Determine the [X, Y] coordinate at the center of the cell enclosing the given text.  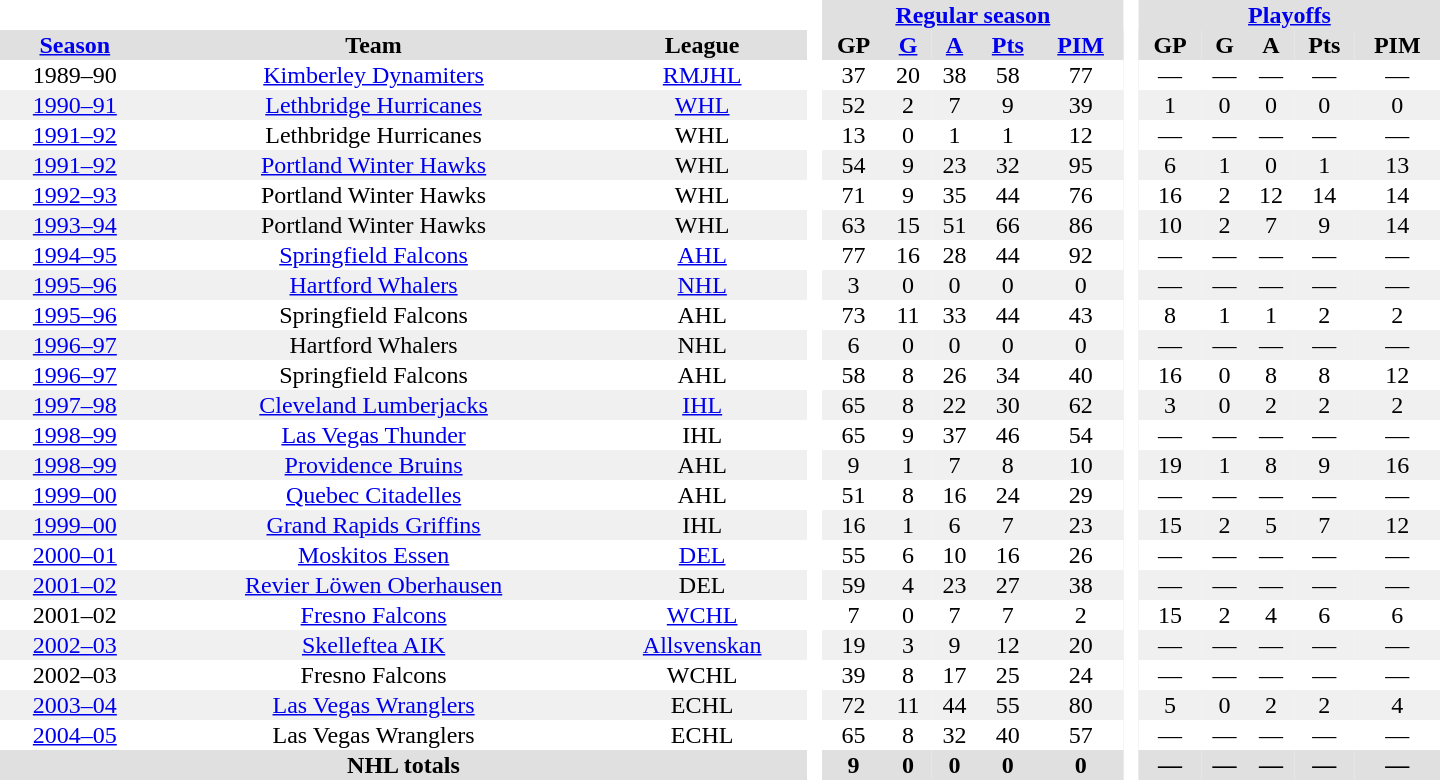
1990–91 [75, 105]
Moskitos Essen [374, 555]
Quebec Citadelles [374, 495]
Grand Rapids Griffins [374, 525]
34 [1008, 375]
27 [1008, 585]
95 [1080, 165]
22 [954, 405]
Revier Löwen Oberhausen [374, 585]
62 [1080, 405]
Allsvenskan [702, 645]
League [702, 45]
76 [1080, 195]
1992–93 [75, 195]
71 [854, 195]
1994–95 [75, 255]
59 [854, 585]
43 [1080, 315]
86 [1080, 225]
33 [954, 315]
1997–98 [75, 405]
92 [1080, 255]
30 [1008, 405]
NHL totals [404, 765]
Season [75, 45]
Playoffs [1290, 15]
Las Vegas Thunder [374, 435]
66 [1008, 225]
Kimberley Dynamiters [374, 75]
35 [954, 195]
29 [1080, 495]
72 [854, 705]
Team [374, 45]
52 [854, 105]
57 [1080, 735]
17 [954, 675]
2003–04 [75, 705]
46 [1008, 435]
73 [854, 315]
80 [1080, 705]
2000–01 [75, 555]
2004–05 [75, 735]
63 [854, 225]
RMJHL [702, 75]
Skelleftea AIK [374, 645]
25 [1008, 675]
1993–94 [75, 225]
28 [954, 255]
1989–90 [75, 75]
Regular season [972, 15]
Providence Bruins [374, 465]
Cleveland Lumberjacks [374, 405]
